Find where the given text appears and provide that cell's center as [x, y] coordinate. 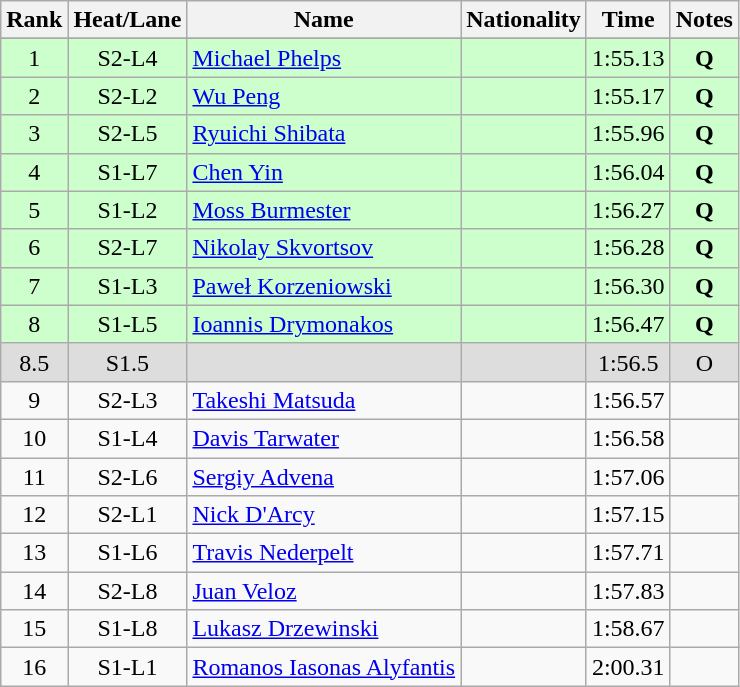
Notes [704, 20]
1:56.30 [628, 286]
1:55.13 [628, 58]
S2-L8 [128, 591]
S2-L1 [128, 515]
Paweł Korzeniowski [324, 286]
15 [34, 629]
1:57.83 [628, 591]
Takeshi Matsuda [324, 400]
1:56.58 [628, 438]
Ioannis Drymonakos [324, 324]
Nick D'Arcy [324, 515]
Michael Phelps [324, 58]
3 [34, 134]
6 [34, 248]
1:56.27 [628, 210]
Travis Nederpelt [324, 553]
4 [34, 172]
1:56.04 [628, 172]
1:56.47 [628, 324]
1:56.5 [628, 362]
S2-L4 [128, 58]
Chen Yin [324, 172]
S1-L5 [128, 324]
Rank [34, 20]
1:55.17 [628, 96]
S1-L2 [128, 210]
S1.5 [128, 362]
1 [34, 58]
S2-L3 [128, 400]
Name [324, 20]
S1-L4 [128, 438]
Lukasz Drzewinski [324, 629]
S1-L1 [128, 667]
Ryuichi Shibata [324, 134]
S1-L8 [128, 629]
S2-L7 [128, 248]
Moss Burmester [324, 210]
1:57.71 [628, 553]
2:00.31 [628, 667]
S1-L3 [128, 286]
Juan Veloz [324, 591]
16 [34, 667]
S1-L6 [128, 553]
O [704, 362]
8.5 [34, 362]
13 [34, 553]
Time [628, 20]
Nationality [524, 20]
7 [34, 286]
S1-L7 [128, 172]
Nikolay Skvortsov [324, 248]
12 [34, 515]
1:57.06 [628, 477]
9 [34, 400]
Romanos Iasonas Alyfantis [324, 667]
1:58.67 [628, 629]
Wu Peng [324, 96]
14 [34, 591]
S2-L5 [128, 134]
8 [34, 324]
Heat/Lane [128, 20]
2 [34, 96]
1:56.28 [628, 248]
S2-L2 [128, 96]
5 [34, 210]
10 [34, 438]
Davis Tarwater [324, 438]
S2-L6 [128, 477]
1:55.96 [628, 134]
1:56.57 [628, 400]
11 [34, 477]
1:57.15 [628, 515]
Sergiy Advena [324, 477]
